Return (x, y) of the center of cell containing provided text 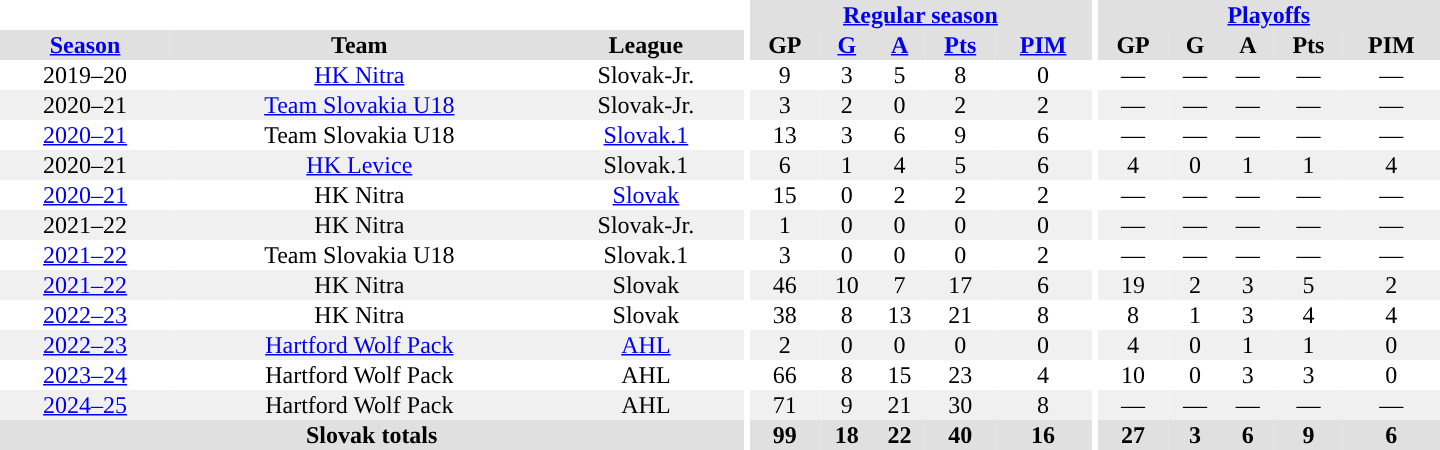
40 (960, 435)
Slovak totals (372, 435)
Playoffs (1269, 15)
27 (1134, 435)
38 (784, 315)
2023–24 (85, 375)
18 (846, 435)
23 (960, 375)
46 (784, 285)
16 (1042, 435)
7 (900, 285)
66 (784, 375)
2019–20 (85, 75)
League (646, 45)
19 (1134, 285)
HK Levice (359, 165)
Season (85, 45)
Team (359, 45)
2024–25 (85, 405)
17 (960, 285)
99 (784, 435)
22 (900, 435)
Regular season (920, 15)
71 (784, 405)
30 (960, 405)
